Return (x, y) of the center of cell containing provided text 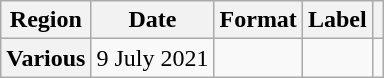
Region (46, 20)
Label (337, 20)
Various (46, 58)
Date (152, 20)
9 July 2021 (152, 58)
Format (258, 20)
